Return (x, y) of the center of cell containing provided text 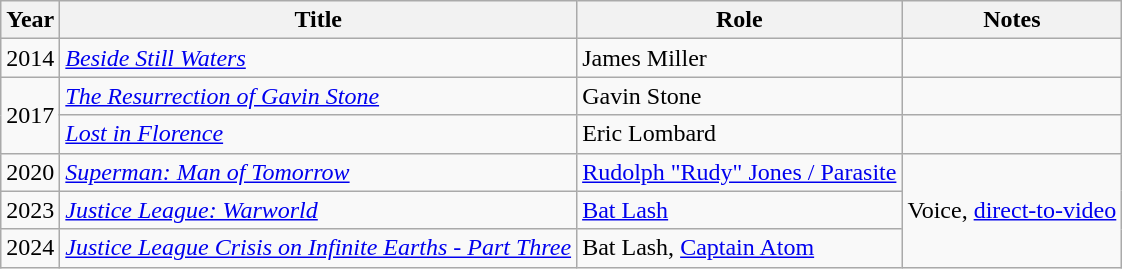
2024 (30, 248)
Beside Still Waters (318, 58)
James Miller (740, 58)
Year (30, 20)
Title (318, 20)
Superman: Man of Tomorrow (318, 172)
Justice League: Warworld (318, 210)
Justice League Crisis on Infinite Earths - Part Three (318, 248)
Notes (1012, 20)
Bat Lash, Captain Atom (740, 248)
Gavin Stone (740, 96)
Rudolph "Rudy" Jones / Parasite (740, 172)
2014 (30, 58)
2017 (30, 115)
2023 (30, 210)
Eric Lombard (740, 134)
2020 (30, 172)
The Resurrection of Gavin Stone (318, 96)
Voice, direct-to-video (1012, 210)
Bat Lash (740, 210)
Lost in Florence (318, 134)
Role (740, 20)
